Find where the given text appears and provide that cell's center as [x, y] coordinate. 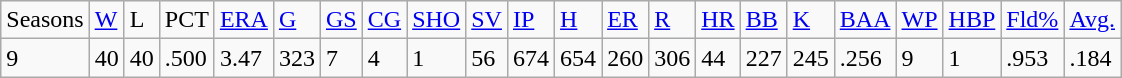
.184 [1092, 58]
Fld% [1032, 20]
ER [626, 20]
4 [384, 58]
R [672, 20]
654 [578, 58]
Seasons [45, 20]
.953 [1032, 58]
.500 [186, 58]
W [106, 20]
ERA [244, 20]
G [296, 20]
SHO [436, 20]
IP [530, 20]
BB [764, 20]
HBP [972, 20]
K [810, 20]
227 [764, 58]
H [578, 20]
56 [487, 58]
BAA [865, 20]
323 [296, 58]
7 [341, 58]
674 [530, 58]
WP [920, 20]
245 [810, 58]
CG [384, 20]
44 [718, 58]
HR [718, 20]
PCT [186, 20]
260 [626, 58]
L [142, 20]
306 [672, 58]
3.47 [244, 58]
GS [341, 20]
SV [487, 20]
Avg. [1092, 20]
.256 [865, 58]
